From the cell containing the given text, extract its center point as (X, Y) coordinate. 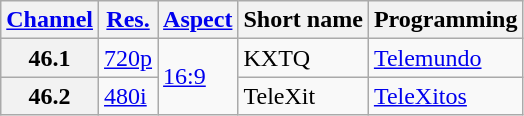
16:9 (198, 77)
Telemundo (446, 58)
TeleXitos (446, 96)
46.2 (50, 96)
720p (128, 58)
Short name (303, 20)
Aspect (198, 20)
KXTQ (303, 58)
Res. (128, 20)
480i (128, 96)
46.1 (50, 58)
Channel (50, 20)
Programming (446, 20)
TeleXit (303, 96)
